Identify which cell holds the provided text, then report its [X, Y] central coordinate. 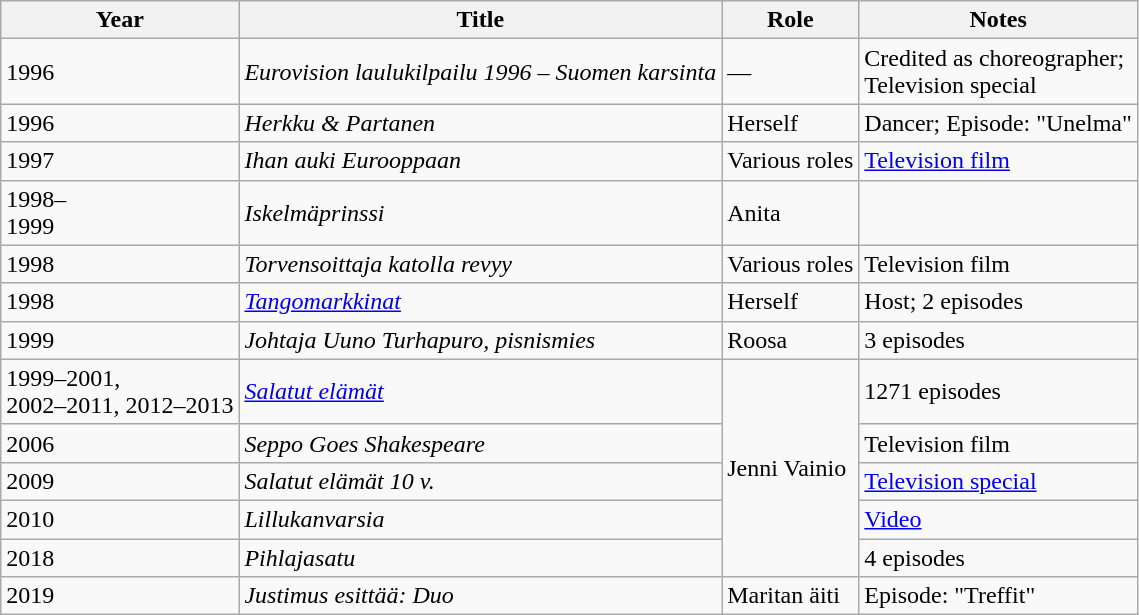
Iskelmäprinssi [480, 212]
Host; 2 episodes [998, 302]
1999 [120, 340]
Seppo Goes Shakespeare [480, 443]
Year [120, 20]
— [790, 72]
1998–1999 [120, 212]
2010 [120, 519]
Role [790, 20]
Salatut elämät 10 v. [480, 481]
Herkku & Partanen [480, 123]
Justimus esittää: Duo [480, 596]
2009 [120, 481]
4 episodes [998, 557]
Tangomarkkinat [480, 302]
Torvensoittaja katolla revyy [480, 264]
Eurovision laulukilpailu 1996 – Suomen karsinta [480, 72]
Television special [998, 481]
Anita [790, 212]
Lillukanvarsia [480, 519]
Notes [998, 20]
2018 [120, 557]
1271 episodes [998, 392]
2006 [120, 443]
Title [480, 20]
Episode: "Treffit" [998, 596]
Salatut elämät [480, 392]
Video [998, 519]
Roosa [790, 340]
3 episodes [998, 340]
Johtaja Uuno Turhapuro, pisnismies [480, 340]
1999–2001,2002–2011, 2012–2013 [120, 392]
Dancer; Episode: "Unelma" [998, 123]
Ihan auki Eurooppaan [480, 161]
Credited as choreographer;Television special [998, 72]
2019 [120, 596]
Jenni Vainio [790, 468]
Maritan äiti [790, 596]
1997 [120, 161]
Pihlajasatu [480, 557]
